Determine the (X, Y) coordinate at the center of the cell enclosing the given text.  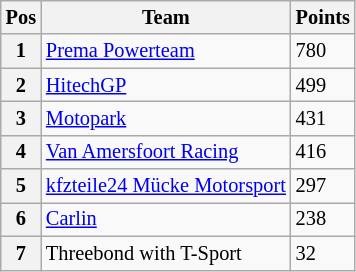
7 (21, 253)
431 (323, 118)
Team (166, 17)
3 (21, 118)
297 (323, 186)
32 (323, 253)
1 (21, 51)
238 (323, 219)
780 (323, 51)
kfzteile24 Mücke Motorsport (166, 186)
5 (21, 186)
Prema Powerteam (166, 51)
2 (21, 85)
6 (21, 219)
Pos (21, 17)
416 (323, 152)
Van Amersfoort Racing (166, 152)
HitechGP (166, 85)
Carlin (166, 219)
Motopark (166, 118)
499 (323, 85)
4 (21, 152)
Threebond with T-Sport (166, 253)
Points (323, 17)
